For the text-containing cell, return its midpoint in [x, y] coordinate format. 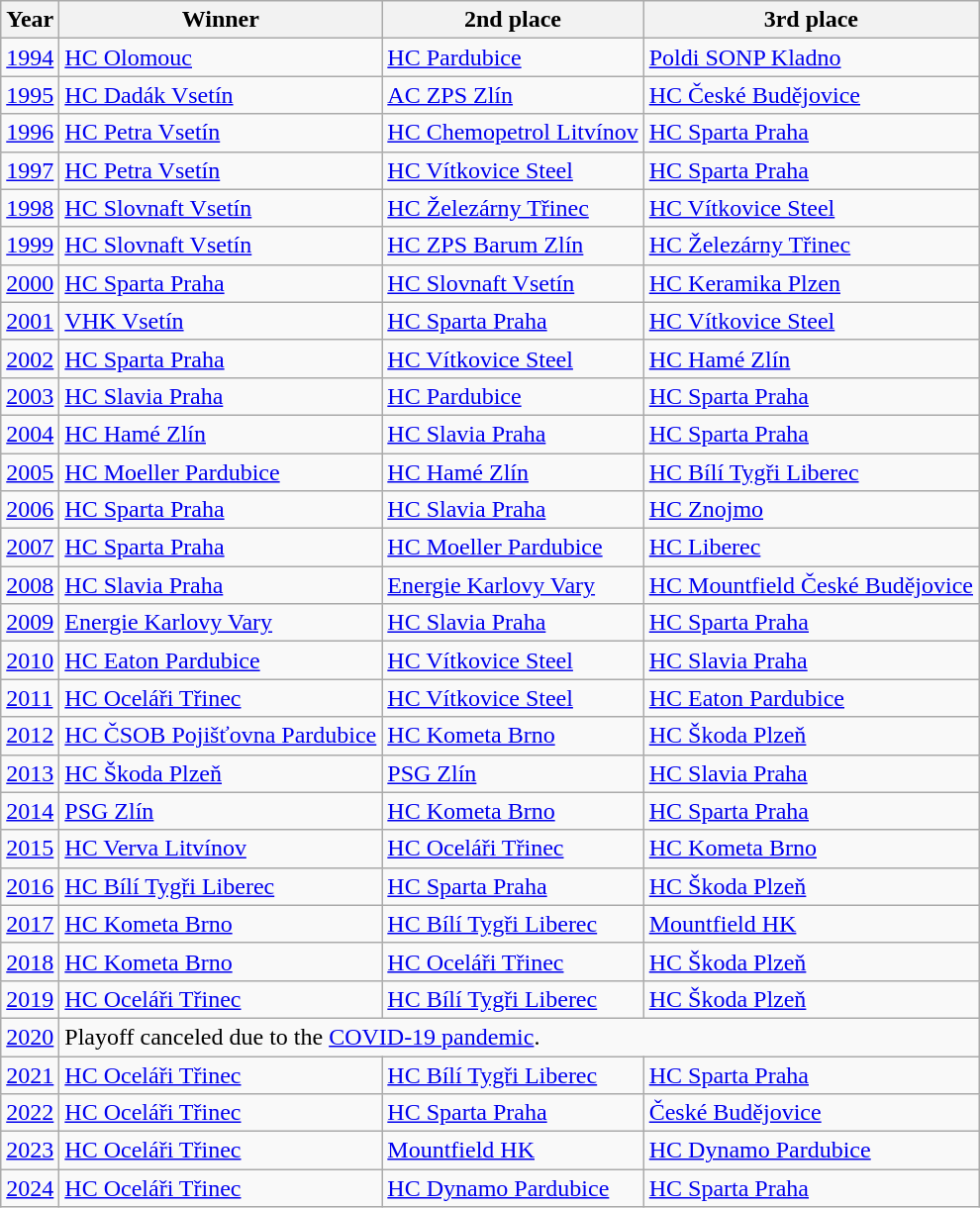
HC Olomouc [221, 57]
2006 [30, 510]
2015 [30, 849]
2005 [30, 472]
Winner [221, 20]
1996 [30, 133]
2009 [30, 623]
2018 [30, 961]
Poldi SONP Kladno [811, 57]
Year [30, 20]
HC Verva Litvínov [221, 849]
2022 [30, 1113]
2008 [30, 585]
České Budějovice [811, 1113]
AC ZPS Zlín [513, 95]
HC Mountfield České Budějovice [811, 585]
1998 [30, 208]
2007 [30, 548]
2021 [30, 1074]
1995 [30, 95]
Playoff canceled due to the COVID-19 pandemic. [519, 1037]
2024 [30, 1188]
2003 [30, 396]
3rd place [811, 20]
2016 [30, 886]
1997 [30, 170]
2012 [30, 736]
HC České Budějovice [811, 95]
2nd place [513, 20]
2019 [30, 999]
HC Chemopetrol Litvínov [513, 133]
HC Liberec [811, 548]
2004 [30, 434]
2001 [30, 321]
2010 [30, 660]
2013 [30, 773]
1994 [30, 57]
HC ČSOB Pojišťovna Pardubice [221, 736]
HC Dadák Vsetín [221, 95]
HC ZPS Barum Zlín [513, 246]
2002 [30, 358]
2000 [30, 283]
VHK Vsetín [221, 321]
1999 [30, 246]
HC Keramika Plzen [811, 283]
2023 [30, 1151]
2020 [30, 1037]
2014 [30, 811]
2017 [30, 924]
HC Znojmo [811, 510]
2011 [30, 698]
